Identify which cell holds the provided text, then report its (x, y) central coordinate. 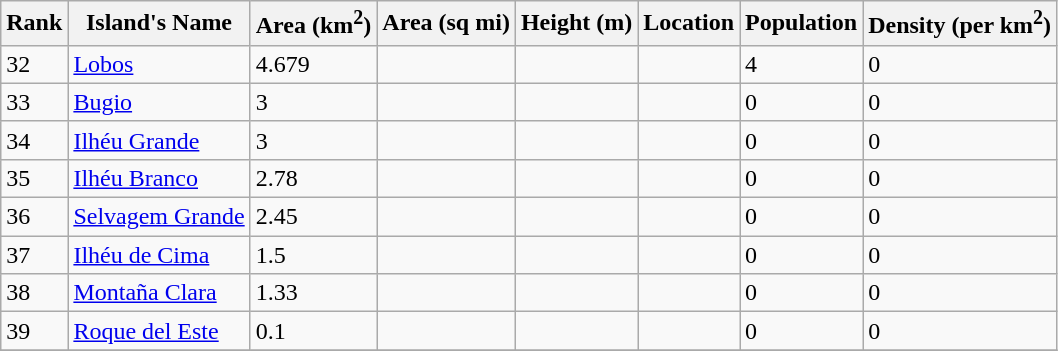
34 (34, 140)
1.5 (314, 255)
32 (34, 64)
2.78 (314, 178)
Ilhéu de Cima (159, 255)
Population (802, 24)
Selvagem Grande (159, 217)
Area (sq mi) (446, 24)
Ilhéu Grande (159, 140)
Lobos (159, 64)
Ilhéu Branco (159, 178)
Height (m) (576, 24)
33 (34, 102)
Rank (34, 24)
38 (34, 293)
Density (per km2) (960, 24)
Roque del Este (159, 331)
4.679 (314, 64)
Island's Name (159, 24)
4 (802, 64)
39 (34, 331)
0.1 (314, 331)
37 (34, 255)
35 (34, 178)
2.45 (314, 217)
Location (689, 24)
1.33 (314, 293)
36 (34, 217)
Montaña Clara (159, 293)
Area (km2) (314, 24)
Bugio (159, 102)
